Scan for the cell matching the given text and deliver its [x, y] coordinate at center. 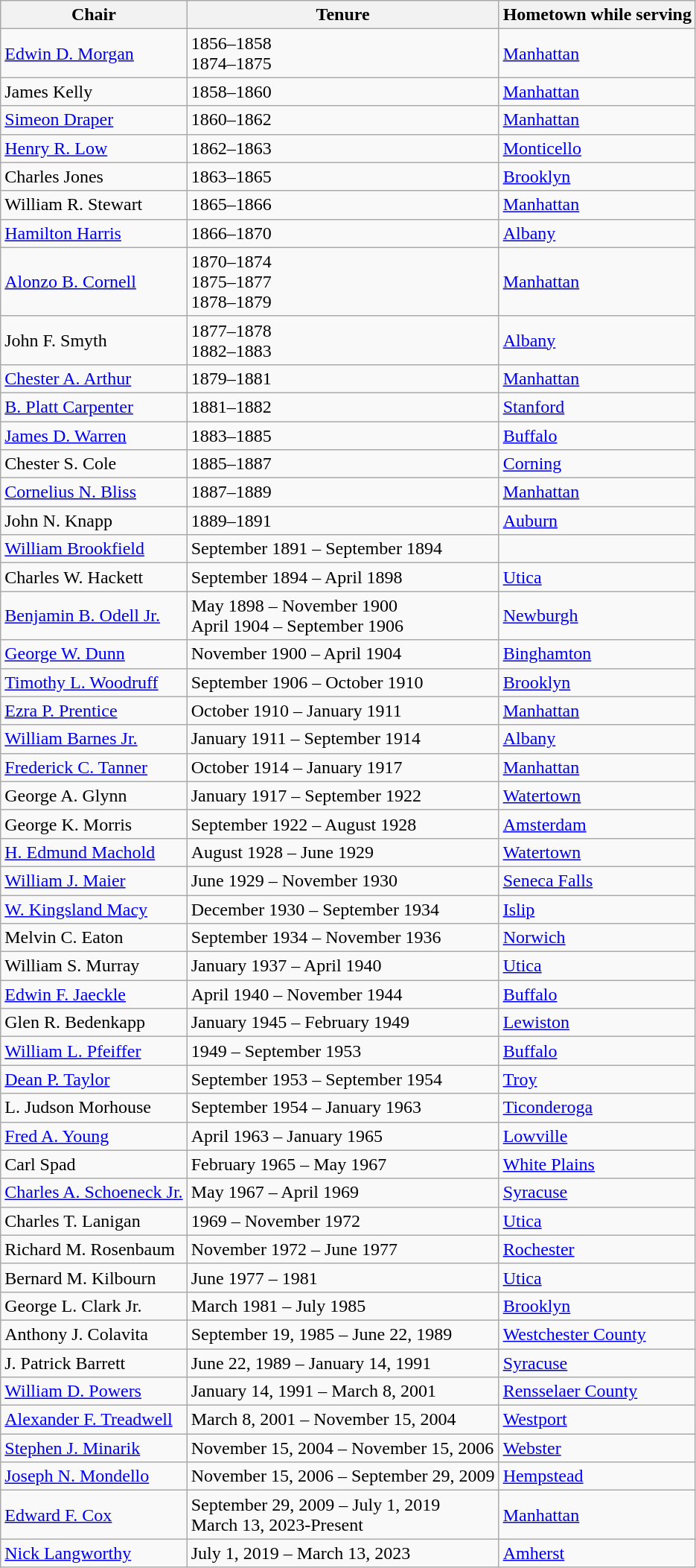
Edwin F. Jaeckle [94, 994]
1883–1885 [342, 436]
1879–1881 [342, 378]
Ezra P. Prentice [94, 711]
Chair [94, 15]
September 1891 – September 1894 [342, 549]
1862–1863 [342, 148]
Richard M. Rosenbaum [94, 1249]
Rochester [597, 1249]
January 14, 1991 – March 8, 2001 [342, 1391]
Norwich [597, 938]
James D. Warren [94, 436]
John N. Knapp [94, 521]
January 1945 – February 1949 [342, 1023]
L. Judson Morhouse [94, 1108]
Glen R. Bedenkapp [94, 1023]
Melvin C. Eaton [94, 938]
Charles W. Hackett [94, 577]
Amherst [597, 1553]
Lowville [597, 1136]
Hamilton Harris [94, 233]
September 1953 – September 1954 [342, 1079]
Newburgh [597, 615]
November 1972 – June 1977 [342, 1249]
H. Edmund Machold [94, 852]
1865–1866 [342, 205]
Tenure [342, 15]
1877–18781882–1883 [342, 340]
April 1940 – November 1944 [342, 994]
George A. Glynn [94, 796]
September 1906 – October 1910 [342, 682]
October 1914 – January 1917 [342, 767]
1863–1865 [342, 177]
John F. Smyth [94, 340]
November 1900 – April 1904 [342, 654]
William L. Pfeiffer [94, 1051]
1866–1870 [342, 233]
March 1981 – July 1985 [342, 1306]
Seneca Falls [597, 880]
Dean P. Taylor [94, 1079]
May 1967 – April 1969 [342, 1193]
1856–18581874–1875 [342, 54]
Westport [597, 1420]
January 1937 – April 1940 [342, 966]
Stanford [597, 407]
June 1977 – 1981 [342, 1277]
William Brookfield [94, 549]
September 1954 – January 1963 [342, 1108]
September 29, 2009 – July 1, 2019March 13, 2023-Present [342, 1515]
Westchester County [597, 1334]
1949 – September 1953 [342, 1051]
Simeon Draper [94, 120]
Benjamin B. Odell Jr. [94, 615]
Islip [597, 910]
Bernard M. Kilbourn [94, 1277]
Frederick C. Tanner [94, 767]
1969 – November 1972 [342, 1221]
Webster [597, 1448]
September 1934 – November 1936 [342, 938]
Troy [597, 1079]
Rensselaer County [597, 1391]
George L. Clark Jr. [94, 1306]
Henry R. Low [94, 148]
December 1930 – September 1934 [342, 910]
Anthony J. Colavita [94, 1334]
George W. Dunn [94, 654]
1885–1887 [342, 464]
September 1894 – April 1898 [342, 577]
Alexander F. Treadwell [94, 1420]
September 19, 1985 – June 22, 1989 [342, 1334]
January 1917 – September 1922 [342, 796]
July 1, 2019 – March 13, 2023 [342, 1553]
October 1910 – January 1911 [342, 711]
Hempstead [597, 1476]
Ticonderoga [597, 1108]
January 1911 – September 1914 [342, 739]
June 1929 – November 1930 [342, 880]
Joseph N. Mondello [94, 1476]
March 8, 2001 – November 15, 2004 [342, 1420]
1858–1860 [342, 92]
1860–1862 [342, 120]
Amsterdam [597, 824]
Edwin D. Morgan [94, 54]
Alonzo B. Cornell [94, 282]
1881–1882 [342, 407]
Nick Langworthy [94, 1553]
William D. Powers [94, 1391]
May 1898 – November 1900April 1904 – September 1906 [342, 615]
Auburn [597, 521]
Timothy L. Woodruff [94, 682]
William Barnes Jr. [94, 739]
William S. Murray [94, 966]
1889–1891 [342, 521]
August 1928 – June 1929 [342, 852]
June 22, 1989 – January 14, 1991 [342, 1362]
Charles A. Schoeneck Jr. [94, 1193]
W. Kingsland Macy [94, 910]
J. Patrick Barrett [94, 1362]
Fred A. Young [94, 1136]
November 15, 2006 – September 29, 2009 [342, 1476]
February 1965 – May 1967 [342, 1164]
Monticello [597, 148]
James Kelly [94, 92]
Stephen J. Minarik [94, 1448]
Chester S. Cole [94, 464]
Chester A. Arthur [94, 378]
Cornelius N. Bliss [94, 492]
William R. Stewart [94, 205]
Lewiston [597, 1023]
White Plains [597, 1164]
1870–18741875–18771878–1879 [342, 282]
Charles Jones [94, 177]
Corning [597, 464]
Hometown while serving [597, 15]
Edward F. Cox [94, 1515]
November 15, 2004 – November 15, 2006 [342, 1448]
Binghamton [597, 654]
Charles T. Lanigan [94, 1221]
William J. Maier [94, 880]
B. Platt Carpenter [94, 407]
George K. Morris [94, 824]
April 1963 – January 1965 [342, 1136]
September 1922 – August 1928 [342, 824]
Carl Spad [94, 1164]
1887–1889 [342, 492]
